Provide the (x, y) coordinate of the cell's center where the given text is located.  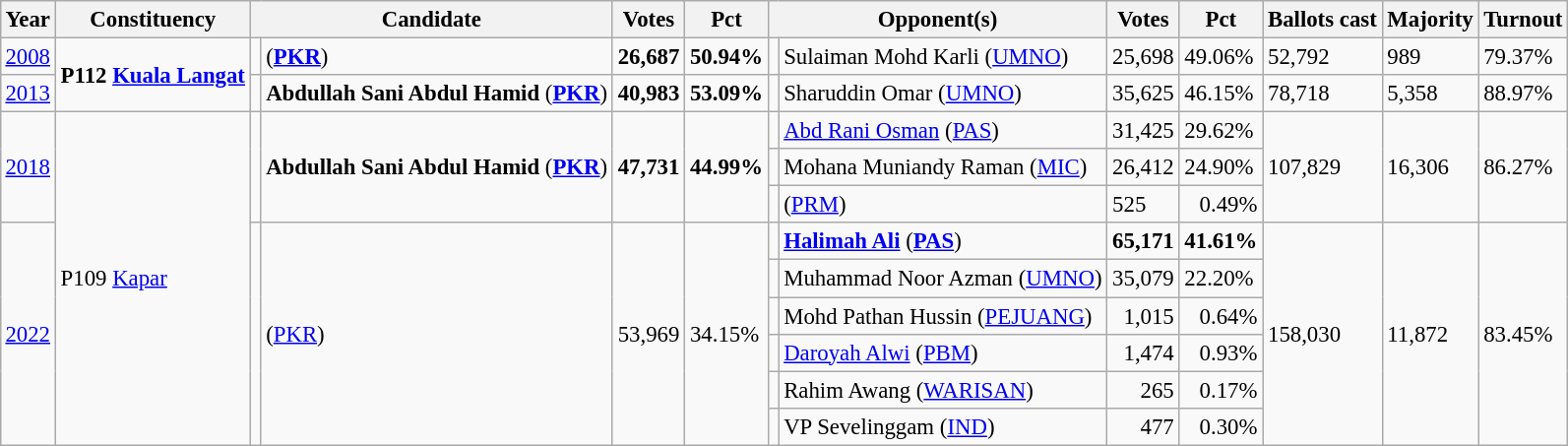
1,474 (1144, 352)
11,872 (1430, 334)
Abd Rani Osman (PAS) (943, 131)
Majority (1430, 20)
525 (1144, 205)
P112 Kuala Langat (153, 75)
53.09% (726, 94)
Muhammad Noor Azman (UMNO) (943, 279)
989 (1430, 56)
52,792 (1323, 56)
5,358 (1430, 94)
P109 Kapar (153, 279)
Opponent(s) (937, 20)
Sharuddin Omar (UMNO) (943, 94)
158,030 (1323, 334)
Candidate (431, 20)
41.61% (1221, 241)
265 (1144, 390)
Constituency (153, 20)
Rahim Awang (WARISAN) (943, 390)
26,412 (1144, 167)
29.62% (1221, 131)
2008 (28, 56)
477 (1144, 426)
0.49% (1221, 205)
24.90% (1221, 167)
Year (28, 20)
44.99% (726, 167)
53,969 (648, 334)
22.20% (1221, 279)
(PRM) (943, 205)
31,425 (1144, 131)
Ballots cast (1323, 20)
2013 (28, 94)
46.15% (1221, 94)
86.27% (1524, 167)
Mohd Pathan Hussin (PEJUANG) (943, 316)
VP Sevelinggam (IND) (943, 426)
2018 (28, 167)
2022 (28, 334)
25,698 (1144, 56)
47,731 (648, 167)
0.17% (1221, 390)
26,687 (648, 56)
Sulaiman Mohd Karli (UMNO) (943, 56)
Turnout (1524, 20)
107,829 (1323, 167)
1,015 (1144, 316)
Daroyah Alwi (PBM) (943, 352)
50.94% (726, 56)
35,079 (1144, 279)
49.06% (1221, 56)
0.93% (1221, 352)
0.64% (1221, 316)
16,306 (1430, 167)
Halimah Ali (PAS) (943, 241)
83.45% (1524, 334)
0.30% (1221, 426)
40,983 (648, 94)
65,171 (1144, 241)
34.15% (726, 334)
78,718 (1323, 94)
88.97% (1524, 94)
35,625 (1144, 94)
Mohana Muniandy Raman (MIC) (943, 167)
79.37% (1524, 56)
